Locate the cell with the specified text and output its [x, y] center coordinate. 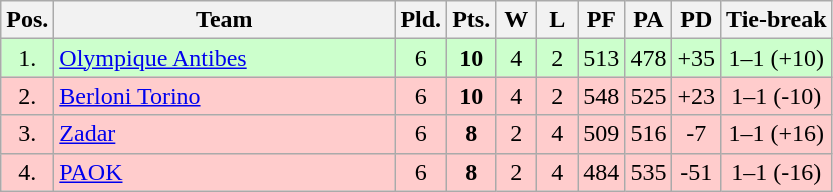
Team [224, 20]
516 [648, 134]
W [516, 20]
PF [602, 20]
Pos. [28, 20]
484 [602, 172]
Pld. [421, 20]
4. [28, 172]
Tie-break [777, 20]
1. [28, 58]
513 [602, 58]
1–1 (+16) [777, 134]
Olympique Antibes [224, 58]
2. [28, 96]
PA [648, 20]
-51 [696, 172]
Berloni Torino [224, 96]
525 [648, 96]
-7 [696, 134]
Zadar [224, 134]
+23 [696, 96]
1–1 (+10) [777, 58]
478 [648, 58]
Pts. [472, 20]
1–1 (-10) [777, 96]
509 [602, 134]
+35 [696, 58]
L [558, 20]
3. [28, 134]
1–1 (-16) [777, 172]
PD [696, 20]
535 [648, 172]
548 [602, 96]
PAOK [224, 172]
